Identify which cell holds the provided text, then report its (x, y) central coordinate. 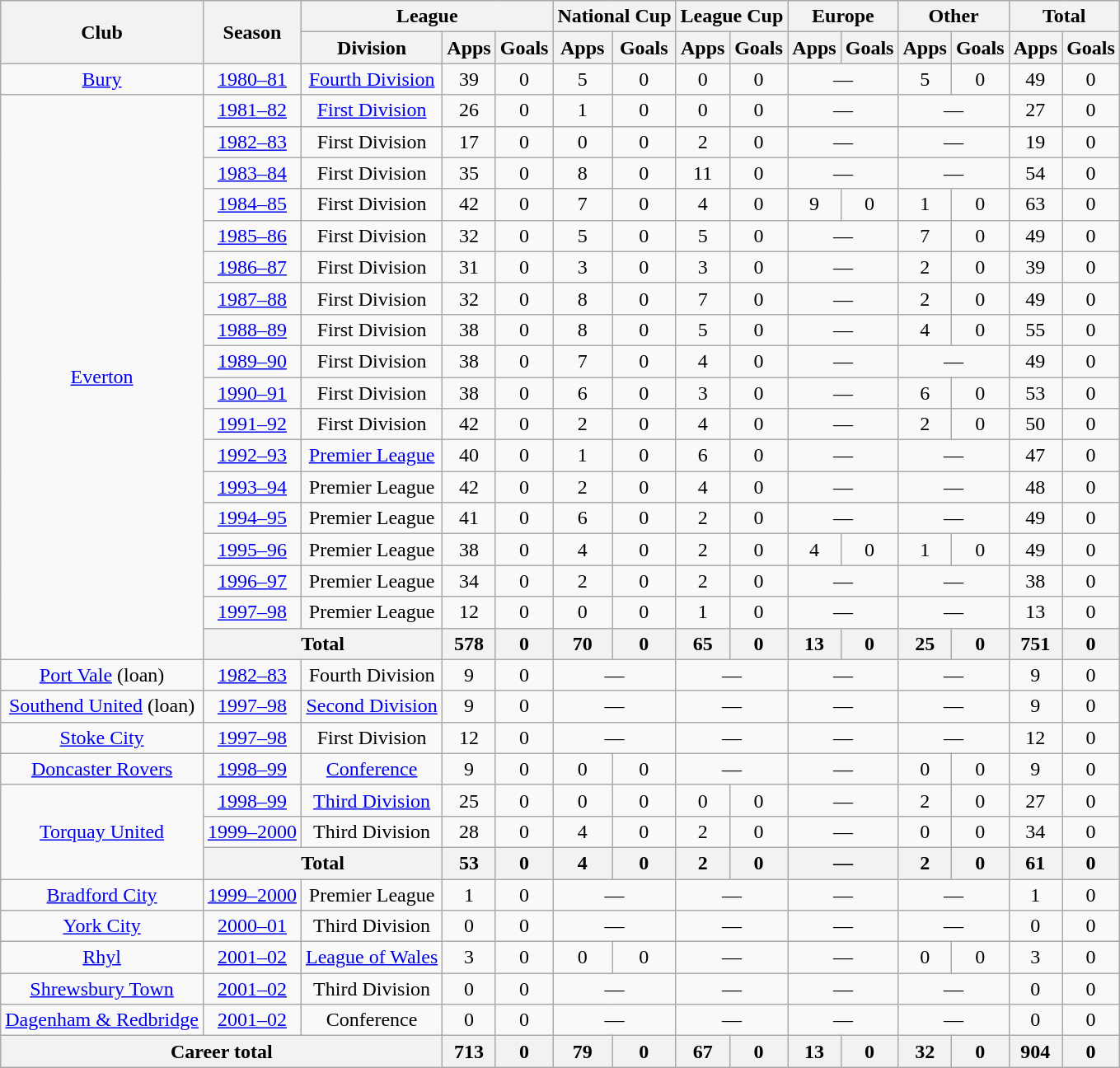
Rhyl (102, 958)
904 (1035, 1052)
713 (469, 1052)
48 (1035, 487)
1989–90 (252, 361)
19 (1035, 142)
Division (371, 48)
1994–95 (252, 518)
35 (469, 173)
41 (469, 518)
1986–87 (252, 267)
Doncaster Rovers (102, 769)
67 (702, 1052)
31 (469, 267)
League (427, 16)
Dagenham & Redbridge (102, 1020)
Career total (222, 1052)
17 (469, 142)
1981–82 (252, 110)
28 (469, 831)
Torquay United (102, 831)
1992–93 (252, 456)
1980–81 (252, 79)
54 (1035, 173)
50 (1035, 424)
65 (702, 644)
1984–85 (252, 204)
Everton (102, 377)
Shrewsbury Town (102, 989)
2000–01 (252, 926)
1987–88 (252, 298)
1990–91 (252, 393)
1995–96 (252, 550)
Southend United (loan) (102, 706)
79 (583, 1052)
61 (1035, 863)
Stoke City (102, 738)
Second Division (371, 706)
1993–94 (252, 487)
1985–86 (252, 236)
1991–92 (252, 424)
1983–84 (252, 173)
578 (469, 644)
Bradford City (102, 894)
York City (102, 926)
1988–89 (252, 330)
63 (1035, 204)
47 (1035, 456)
League Cup (732, 16)
Other (954, 16)
League of Wales (371, 958)
National Cup (615, 16)
11 (702, 173)
1996–97 (252, 581)
40 (469, 456)
Club (102, 32)
Bury (102, 79)
751 (1035, 644)
26 (469, 110)
Europe (843, 16)
Season (252, 32)
70 (583, 644)
Port Vale (loan) (102, 675)
55 (1035, 330)
